For the text-containing cell, return its midpoint in (x, y) coordinate format. 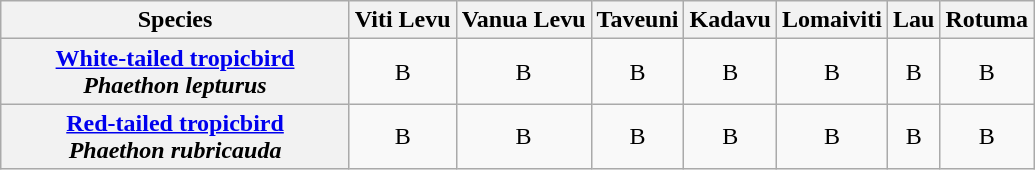
Species (176, 20)
Vanua Levu (524, 20)
Lau (913, 20)
Taveuni (638, 20)
Lomaiviti (832, 20)
Viti Levu (402, 20)
Rotuma (987, 20)
Kadavu (730, 20)
White-tailed tropicbirdPhaethon lepturus (176, 72)
Red-tailed tropicbirdPhaethon rubricauda (176, 136)
